Search for the cell housing the specified text and yield its (X, Y) center coordinate. 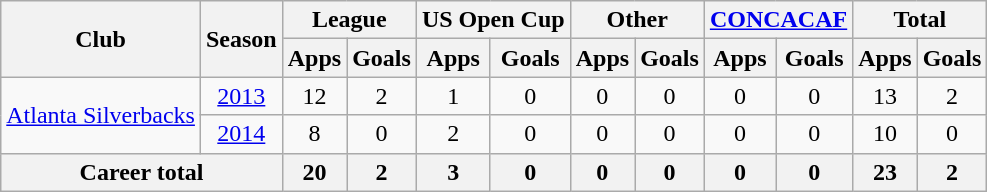
12 (314, 96)
10 (885, 134)
2013 (241, 96)
2014 (241, 134)
3 (453, 172)
League (349, 20)
Atlanta Silverbacks (101, 115)
23 (885, 172)
13 (885, 96)
8 (314, 134)
US Open Cup (493, 20)
Total (920, 20)
20 (314, 172)
Other (637, 20)
Season (241, 39)
CONCACAF (778, 20)
Career total (142, 172)
Club (101, 39)
1 (453, 96)
